Find where the given text appears and provide that cell's center as (x, y) coordinate. 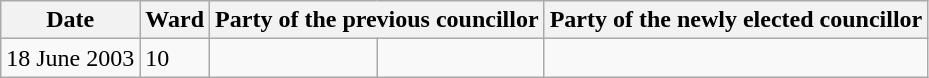
18 June 2003 (70, 58)
Ward (175, 20)
Party of the newly elected councillor (736, 20)
Party of the previous councillor (378, 20)
10 (175, 58)
Date (70, 20)
